Pinpoint the cell where the given text exists, returning its (X, Y) midpoint coordinate. 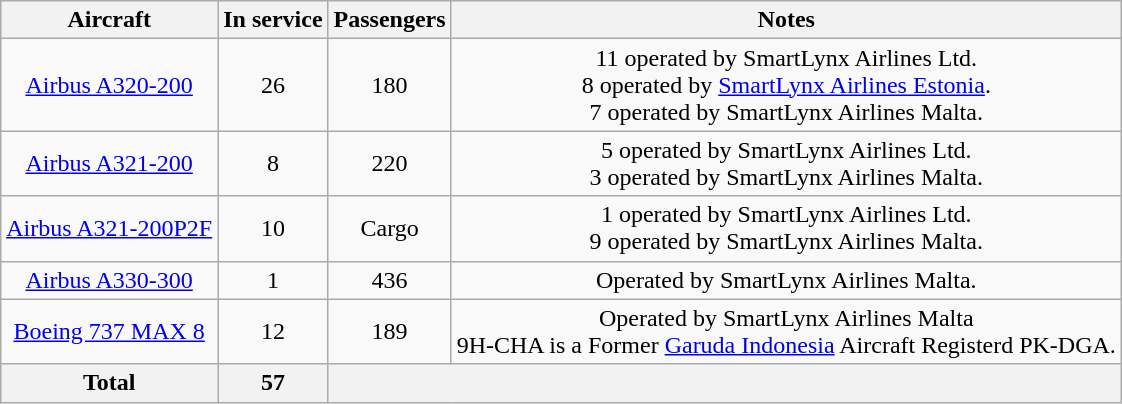
26 (273, 85)
Airbus A320-200 (110, 85)
180 (390, 85)
Airbus A330-300 (110, 280)
1 operated by SmartLynx Airlines Ltd.9 operated by SmartLynx Airlines Malta. (786, 228)
10 (273, 228)
1 (273, 280)
Airbus A321-200P2F (110, 228)
12 (273, 332)
5 operated by SmartLynx Airlines Ltd.3 operated by SmartLynx Airlines Malta. (786, 164)
Passengers (390, 20)
436 (390, 280)
220 (390, 164)
11 operated by SmartLynx Airlines Ltd.8 operated by SmartLynx Airlines Estonia.7 operated by SmartLynx Airlines Malta. (786, 85)
Aircraft (110, 20)
In service (273, 20)
Total (110, 383)
8 (273, 164)
Notes (786, 20)
Cargo (390, 228)
Boeing 737 MAX 8 (110, 332)
Operated by SmartLynx Airlines Malta9H-CHA is a Former Garuda Indonesia Aircraft Registerd PK-DGA. (786, 332)
57 (273, 383)
189 (390, 332)
Airbus A321-200 (110, 164)
Operated by SmartLynx Airlines Malta. (786, 280)
